Capture the cell that displays the provided text and extract its [X, Y] central coordinate. 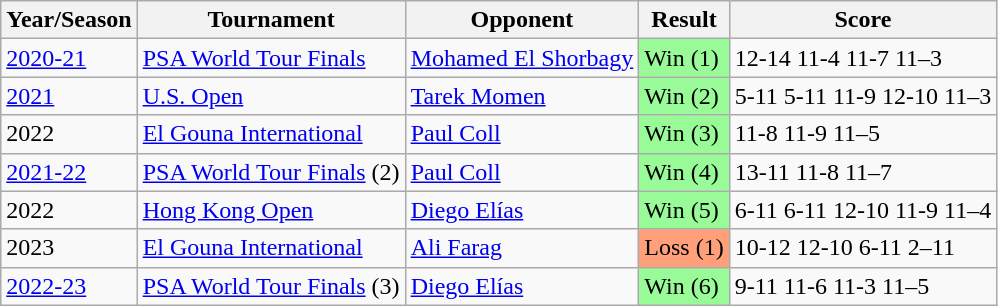
Tarek Momen [522, 96]
Win (4) [684, 172]
Win (2) [684, 96]
Year/Season [69, 20]
Win (5) [684, 210]
5-11 5-11 11-9 12-10 11–3 [862, 96]
2022-23 [69, 286]
PSA World Tour Finals (2) [271, 172]
12-14 11-4 11-7 11–3 [862, 58]
6-11 6-11 12-10 11-9 11–4 [862, 210]
11-8 11-9 11–5 [862, 134]
Win (6) [684, 286]
Score [862, 20]
9-11 11-6 11-3 11–5 [862, 286]
Win (3) [684, 134]
2020-21 [69, 58]
Win (1) [684, 58]
U.S. Open [271, 96]
PSA World Tour Finals [271, 58]
Result [684, 20]
Hong Kong Open [271, 210]
Tournament [271, 20]
PSA World Tour Finals (3) [271, 286]
Loss (1) [684, 248]
2021 [69, 96]
Ali Farag [522, 248]
Mohamed El Shorbagy [522, 58]
13-11 11-8 11–7 [862, 172]
Opponent [522, 20]
10-12 12-10 6-11 2–11 [862, 248]
2021-22 [69, 172]
2023 [69, 248]
